For the text-containing cell, return its midpoint in (X, Y) coordinate format. 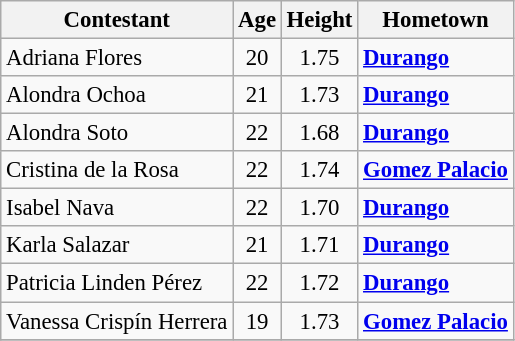
1.70 (319, 208)
1.74 (319, 170)
Alondra Soto (117, 133)
1.68 (319, 133)
Adriana Flores (117, 58)
19 (258, 321)
20 (258, 58)
Hometown (436, 20)
1.71 (319, 245)
Alondra Ochoa (117, 95)
Karla Salazar (117, 245)
Height (319, 20)
Isabel Nava (117, 208)
1.75 (319, 58)
Contestant (117, 20)
Cristina de la Rosa (117, 170)
Age (258, 20)
Vanessa Crispín Herrera (117, 321)
Patricia Linden Pérez (117, 283)
1.72 (319, 283)
